For the text-containing cell, return its midpoint in [X, Y] coordinate format. 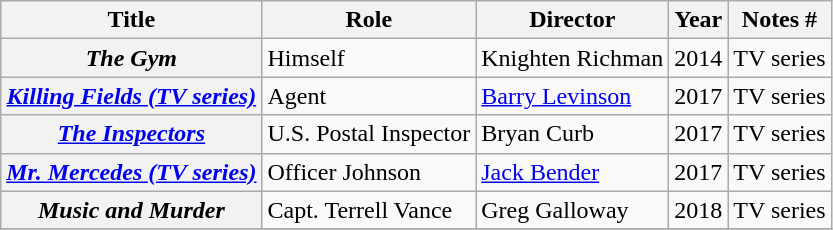
Knighten Richman [572, 58]
Greg Galloway [572, 210]
Year [698, 20]
The Inspectors [132, 134]
The Gym [132, 58]
Capt. Terrell Vance [369, 210]
U.S. Postal Inspector [369, 134]
Killing Fields (TV series) [132, 96]
Bryan Curb [572, 134]
2018 [698, 210]
Jack Bender [572, 172]
Director [572, 20]
Barry Levinson [572, 96]
Mr. Mercedes (TV series) [132, 172]
Music and Murder [132, 210]
Role [369, 20]
Officer Johnson [369, 172]
Title [132, 20]
Notes # [780, 20]
Agent [369, 96]
Himself [369, 58]
2014 [698, 58]
